Provide the [x, y] coordinate of the cell's center where the given text is located.  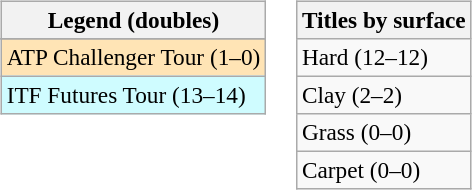
Clay (2–2) [384, 95]
Carpet (0–0) [384, 171]
Titles by surface [384, 20]
Grass (0–0) [384, 133]
Legend (doubles) [133, 20]
Hard (12–12) [384, 57]
ATP Challenger Tour (1–0) [133, 57]
ITF Futures Tour (13–14) [133, 95]
